Provide the (x, y) coordinate of the cell's center where the given text is located.  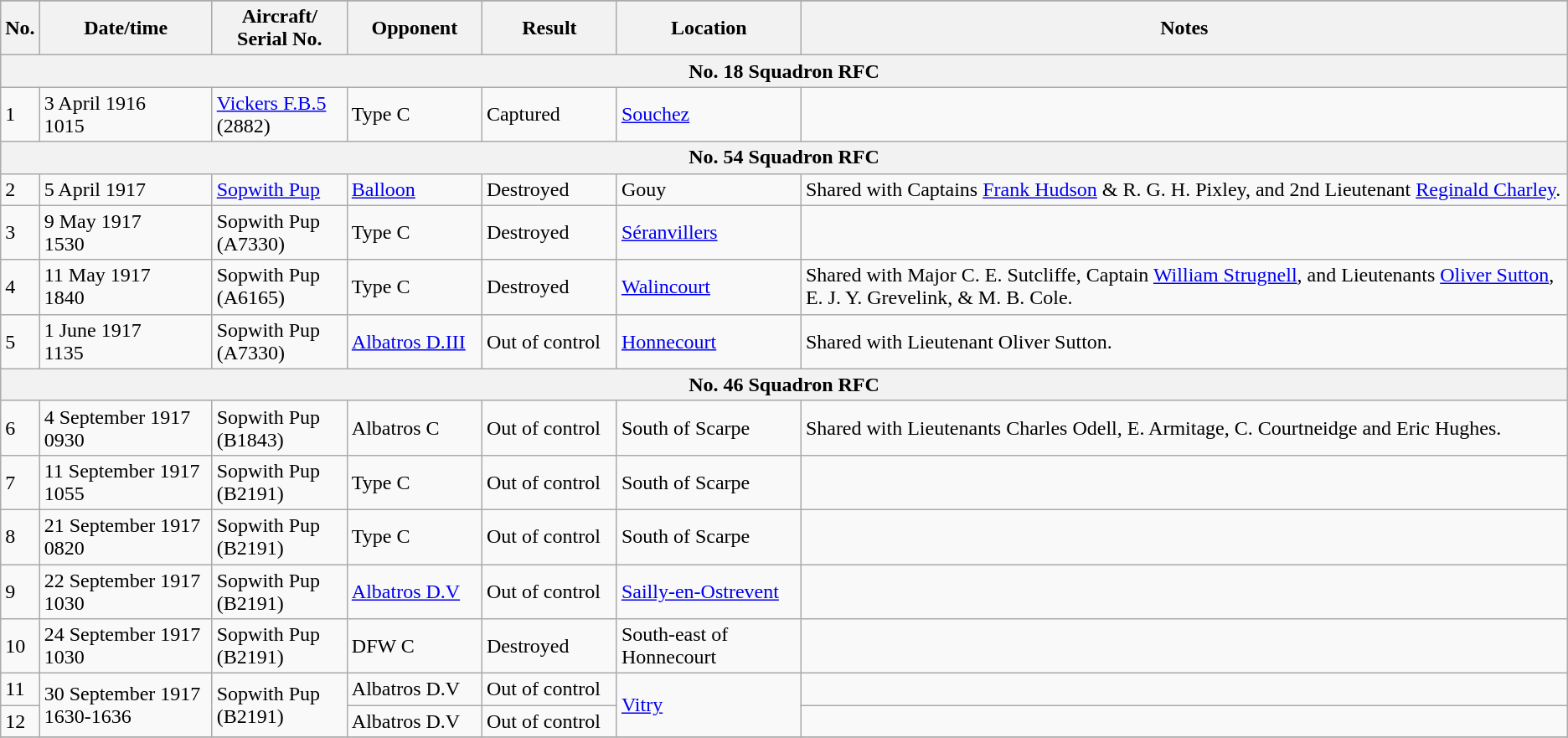
2 (20, 189)
11 May 19171840 (126, 286)
Captured (549, 114)
Sopwith Pup(B1843) (280, 427)
24 September 19171030 (126, 647)
Vickers F.B.5(2882) (280, 114)
No. (20, 28)
10 (20, 647)
9 (20, 591)
8 (20, 536)
DFW C (414, 647)
No. 54 Squadron RFC (784, 157)
Honnecourt (709, 342)
5 (20, 342)
21 September 19170820 (126, 536)
12 (20, 721)
5 April 1917 (126, 189)
30 September 19171630-1636 (126, 705)
Albatros C (414, 427)
Séranvillers (709, 233)
Gouy (709, 189)
Walincourt (709, 286)
7 (20, 483)
Shared with Lieutenants Charles Odell, E. Armitage, C. Courtneidge and Eric Hughes. (1184, 427)
Notes (1184, 28)
6 (20, 427)
Vitry (709, 705)
Aircraft/Serial No. (280, 28)
South-east of Honnecourt (709, 647)
3 (20, 233)
Shared with Major C. E. Sutcliffe, Captain William Strugnell, and Lieutenants Oliver Sutton, E. J. Y. Grevelink, & M. B. Cole. (1184, 286)
Albatros D.III (414, 342)
No. 18 Squadron RFC (784, 71)
Souchez (709, 114)
Date/time (126, 28)
1 (20, 114)
Location (709, 28)
Shared with Captains Frank Hudson & R. G. H. Pixley, and 2nd Lieutenant Reginald Charley. (1184, 189)
Opponent (414, 28)
3 April 19161015 (126, 114)
1 June 19171135 (126, 342)
Sopwith Pup (280, 189)
4 September 19170930 (126, 427)
9 May 19171530 (126, 233)
Shared with Lieutenant Oliver Sutton. (1184, 342)
No. 46 Squadron RFC (784, 384)
Sailly-en-Ostrevent (709, 591)
11 (20, 689)
4 (20, 286)
Sopwith Pup(A6165) (280, 286)
22 September 19171030 (126, 591)
Result (549, 28)
Balloon (414, 189)
11 September 19171055 (126, 483)
